Pinpoint the cell where the given text exists, returning its [X, Y] midpoint coordinate. 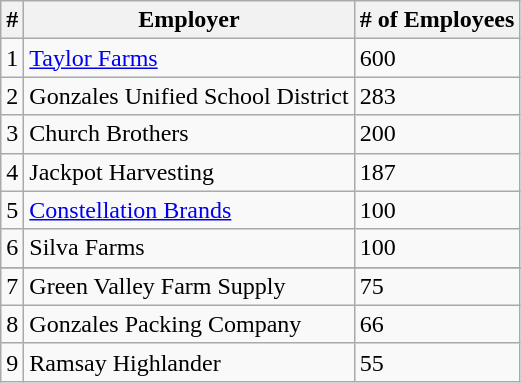
200 [437, 134]
600 [437, 58]
Constellation Brands [189, 210]
4 [12, 172]
# of Employees [437, 20]
283 [437, 96]
Green Valley Farm Supply [189, 286]
Gonzales Unified School District [189, 96]
1 [12, 58]
# [12, 20]
7 [12, 286]
66 [437, 324]
Employer [189, 20]
Silva Farms [189, 248]
Jackpot Harvesting [189, 172]
9 [12, 362]
55 [437, 362]
Church Brothers [189, 134]
8 [12, 324]
Gonzales Packing Company [189, 324]
3 [12, 134]
Ramsay Highlander [189, 362]
6 [12, 248]
2 [12, 96]
5 [12, 210]
75 [437, 286]
Taylor Farms [189, 58]
187 [437, 172]
